Scan for the cell matching the given text and deliver its [X, Y] coordinate at center. 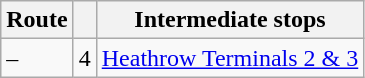
– [37, 58]
4 [84, 58]
Intermediate stops [230, 20]
Heathrow Terminals 2 & 3 [230, 58]
Route [37, 20]
